Detect which cell encompasses the target text, then output its [x, y] center coordinate. 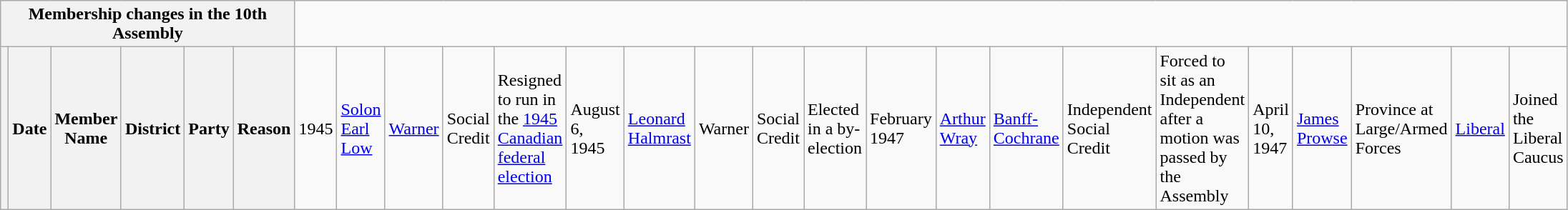
Elected in a by-election [836, 129]
Party [209, 129]
Leonard Halmrast [660, 129]
February 1947 [901, 129]
Joined the Liberal Caucus [1538, 129]
James Prowse [1322, 129]
Resigned to run in the 1945 Canadian federal election [530, 129]
Solon Earl Low [361, 129]
Banff-Cochrane [1026, 129]
Independent Social Credit [1109, 129]
Date [30, 129]
Forced to sit as an Independent after a motion was passed by the Assembly [1202, 129]
Reason [264, 129]
Province at Large/Armed Forces [1401, 129]
August 6, 1945 [595, 129]
District [152, 129]
Arthur Wray [963, 129]
Liberal [1480, 129]
April 10, 1947 [1271, 129]
1945 [316, 129]
Member Name [86, 129]
Membership changes in the 10th Assembly [147, 24]
